Determine the (X, Y) coordinate at the center of the cell enclosing the given text.  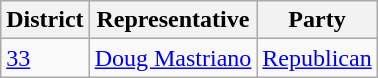
Party (317, 20)
Republican (317, 58)
33 (45, 58)
Representative (173, 20)
District (45, 20)
Doug Mastriano (173, 58)
